Determine the [x, y] coordinate at the center of the cell enclosing the given text.  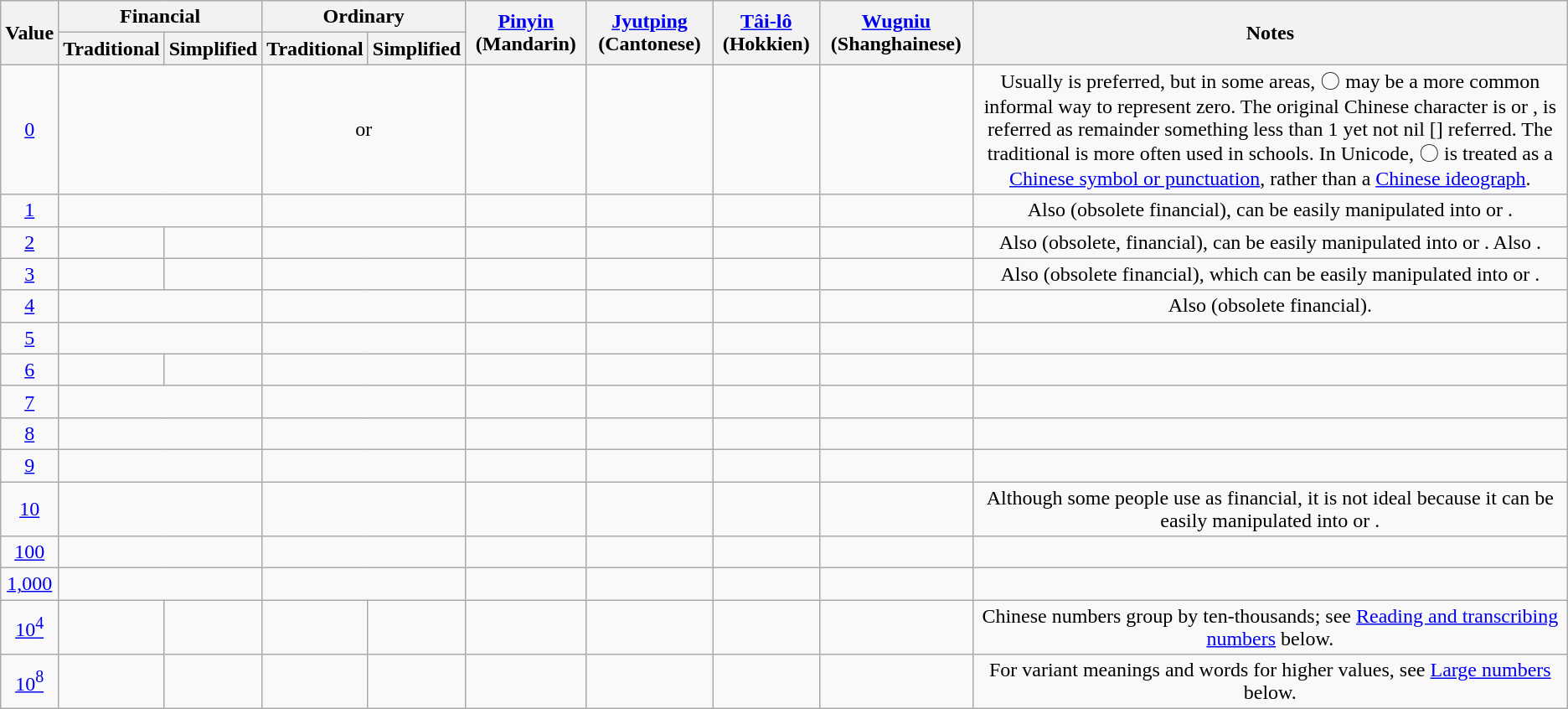
For variant meanings and words for higher values, see Large numbers below. [1270, 682]
Ordinary [364, 17]
5 [30, 338]
2 [30, 242]
Notes [1270, 33]
6 [30, 370]
3 [30, 274]
4 [30, 306]
9 [30, 465]
Wugniu (Shanghainese) [896, 33]
Pinyin (Mandarin) [526, 33]
8 [30, 433]
100 [30, 552]
or [364, 129]
Also (obsolete financial). [1270, 306]
0 [30, 129]
Also (obsolete, financial), can be easily manipulated into or . Also . [1270, 242]
Also (obsolete financial), which can be easily manipulated into or . [1270, 274]
1 [30, 210]
104 [30, 627]
7 [30, 401]
Jyutping (Cantonese) [650, 33]
Financial [161, 17]
108 [30, 682]
10 [30, 508]
Although some people use as financial, it is not ideal because it can be easily manipulated into or . [1270, 508]
Also (obsolete financial), can be easily manipulated into or . [1270, 210]
Tâi-lô (Hokkien) [766, 33]
1,000 [30, 584]
Chinese numbers group by ten-thousands; see Reading and transcribing numbers below. [1270, 627]
Value [30, 33]
